Return the [x, y] coordinate for the center point of the cell that contains the specified text.  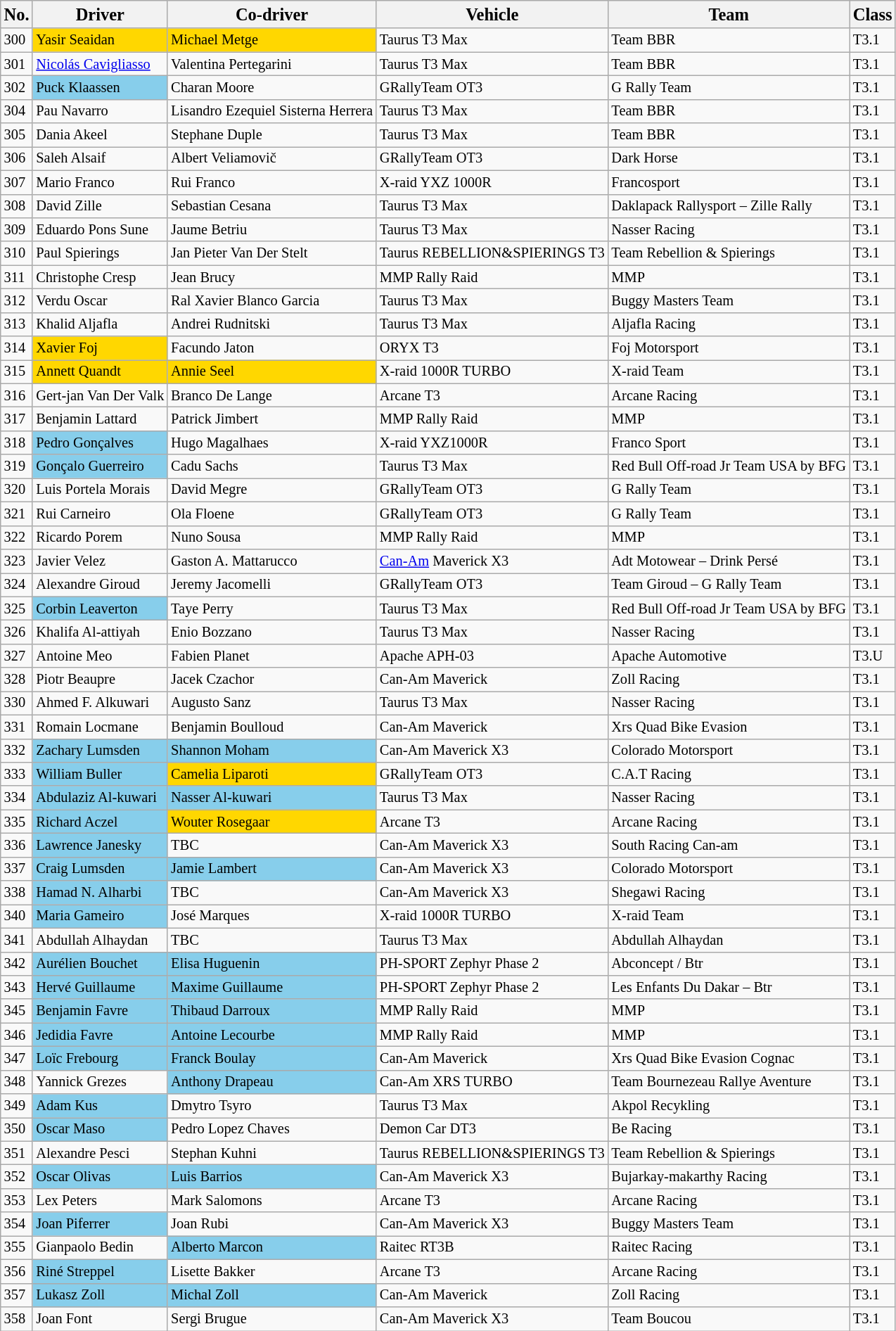
Joan Rubi [271, 1224]
Mark Salomons [271, 1200]
Shannon Moham [271, 751]
Zachary Lumsden [100, 751]
Joan Font [100, 1318]
Sebastian Cesana [271, 206]
Fabien Planet [271, 656]
Paul Spierings [100, 253]
Charan Moore [271, 87]
Anthony Drapeau [271, 1082]
Team Boucou [729, 1318]
Gonçalo Guerreiro [100, 466]
Taye Perry [271, 609]
Valentina Pertegarini [271, 64]
315 [17, 371]
Camelia Liparoti [271, 774]
330 [17, 703]
347 [17, 1058]
José Marques [271, 916]
332 [17, 751]
Nicolás Cavigliasso [100, 64]
Saleh Alsaif [100, 158]
Driver [100, 14]
302 [17, 87]
No. [17, 14]
Craig Lumsden [100, 869]
Lukasz Zoll [100, 1295]
Pedro Gonçalves [100, 442]
343 [17, 987]
Luis Barrios [271, 1177]
Oscar Olivas [100, 1177]
Daklapack Rallysport – Zille Rally [729, 206]
321 [17, 514]
William Buller [100, 774]
305 [17, 135]
Gert-jan Van Der Valk [100, 395]
350 [17, 1129]
ORYX T3 [492, 348]
Mario Franco [100, 182]
355 [17, 1247]
Team Bournezeau Rallye Aventure [729, 1082]
C.A.T Racing [729, 774]
340 [17, 916]
Piotr Beaupre [100, 680]
Maria Gameiro [100, 916]
Team Giroud – G Rally Team [729, 585]
301 [17, 64]
Lisette Bakker [271, 1271]
X-raid YXZ 1000R [492, 182]
Vehicle [492, 14]
X-raid YXZ1000R [492, 442]
Nuno Sousa [271, 537]
356 [17, 1271]
Franco Sport [729, 442]
Pau Navarro [100, 111]
351 [17, 1153]
Raitec RT3B [492, 1247]
Jedidia Favre [100, 1035]
Ola Floene [271, 514]
Ral Xavier Blanco Garcia [271, 300]
Les Enfants Du Dakar – Btr [729, 987]
Eduardo Pons Sune [100, 229]
311 [17, 277]
Jaume Betriu [271, 229]
Nasser Al-kuwari [271, 798]
Hervé Guillaume [100, 987]
Augusto Sanz [271, 703]
323 [17, 561]
325 [17, 609]
Alexandre Giroud [100, 585]
Lawrence Janesky [100, 845]
333 [17, 774]
Benjamin Lattard [100, 419]
Rui Carneiro [100, 514]
Joan Piferrer [100, 1224]
David Zille [100, 206]
Annett Quandt [100, 371]
Benjamin Boulloud [271, 727]
Francosport [729, 182]
310 [17, 253]
Yasir Seaidan [100, 40]
Cadu Sachs [271, 466]
Oscar Maso [100, 1129]
345 [17, 1011]
Shegawi Racing [729, 893]
Apache Automotive [729, 656]
317 [17, 419]
Elisa Huguenin [271, 964]
Dmytro Tsyro [271, 1106]
Stephan Kuhni [271, 1153]
Antoine Lecourbe [271, 1035]
Pedro Lopez Chaves [271, 1129]
338 [17, 893]
334 [17, 798]
335 [17, 822]
Gianpaolo Bedin [100, 1247]
300 [17, 40]
Benjamin Favre [100, 1011]
Jean Brucy [271, 277]
316 [17, 395]
South Racing Can-am [729, 845]
Adt Motowear – Drink Persé [729, 561]
Lisandro Ezequiel Sisterna Herrera [271, 111]
David Megre [271, 490]
Jan Pieter Van Der Stelt [271, 253]
307 [17, 182]
Ricardo Porem [100, 537]
Co-driver [271, 14]
Thibaud Darroux [271, 1011]
Khalifa Al-attiyah [100, 632]
Abconcept / Btr [729, 964]
322 [17, 537]
Loïc Frebourg [100, 1058]
346 [17, 1035]
348 [17, 1082]
Enio Bozzano [271, 632]
Dark Horse [729, 158]
Christophe Cresp [100, 277]
Adam Kus [100, 1106]
Branco De Lange [271, 395]
306 [17, 158]
319 [17, 466]
357 [17, 1295]
Team [729, 14]
358 [17, 1318]
Akpol Recykling [729, 1106]
337 [17, 869]
312 [17, 300]
Foj Motorsport [729, 348]
Demon Car DT3 [492, 1129]
Gaston A. Mattarucco [271, 561]
Rui Franco [271, 182]
Annie Seel [271, 371]
Sergi Brugue [271, 1318]
Abdulaziz Al-kuwari [100, 798]
Wouter Rosegaar [271, 822]
352 [17, 1177]
Class [872, 14]
336 [17, 845]
Raitec Racing [729, 1247]
Xavier Foj [100, 348]
Javier Velez [100, 561]
313 [17, 324]
Hamad N. Alharbi [100, 893]
354 [17, 1224]
Maxime Guillaume [271, 987]
Yannick Grezes [100, 1082]
T3.U [872, 656]
Alexandre Pesci [100, 1153]
Puck Klaassen [100, 87]
326 [17, 632]
353 [17, 1200]
Jeremy Jacomelli [271, 585]
Lex Peters [100, 1200]
318 [17, 442]
Patrick Jimbert [271, 419]
Albert Veliamovič [271, 158]
Andrei Rudnitski [271, 324]
Jacek Czachor [271, 680]
Be Racing [729, 1129]
Aljafla Racing [729, 324]
308 [17, 206]
314 [17, 348]
342 [17, 964]
Riné Streppel [100, 1271]
Khalid Aljafla [100, 324]
Corbin Leaverton [100, 609]
Michal Zoll [271, 1295]
320 [17, 490]
Xrs Quad Bike Evasion Cognac [729, 1058]
Michael Metge [271, 40]
Luis Portela Morais [100, 490]
324 [17, 585]
Alberto Marcon [271, 1247]
Aurélien Bouchet [100, 964]
341 [17, 940]
Romain Locmane [100, 727]
309 [17, 229]
349 [17, 1106]
Bujarkay-makarthy Racing [729, 1177]
Stephane Duple [271, 135]
Facundo Jaton [271, 348]
Hugo Magalhaes [271, 442]
328 [17, 680]
Richard Aczel [100, 822]
Verdu Oscar [100, 300]
Apache APH-03 [492, 656]
Can-Am XRS TURBO [492, 1082]
Ahmed F. Alkuwari [100, 703]
Xrs Quad Bike Evasion [729, 727]
Franck Boulay [271, 1058]
Dania Akeel [100, 135]
304 [17, 111]
331 [17, 727]
Jamie Lambert [271, 869]
Antoine Meo [100, 656]
327 [17, 656]
